Scan for the cell matching the given text and deliver its [X, Y] coordinate at center. 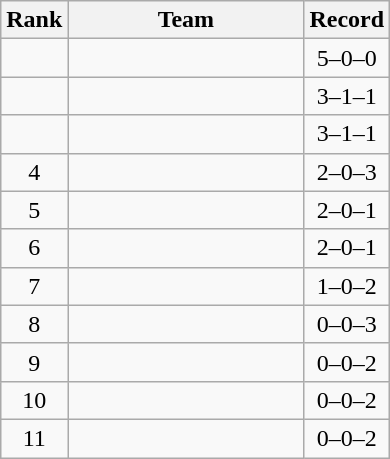
8 [34, 324]
2–0–3 [347, 172]
0–0–3 [347, 324]
5–0–0 [347, 58]
9 [34, 362]
7 [34, 286]
6 [34, 248]
4 [34, 172]
5 [34, 210]
11 [34, 438]
1–0–2 [347, 286]
Rank [34, 20]
Team [186, 20]
10 [34, 400]
Record [347, 20]
